Search for the cell housing the specified text and yield its [X, Y] center coordinate. 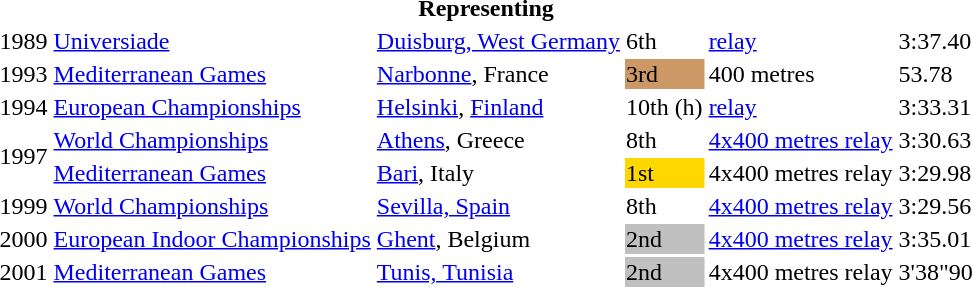
Bari, Italy [498, 173]
6th [664, 41]
400 metres [800, 74]
1st [664, 173]
European Indoor Championships [212, 239]
European Championships [212, 107]
Ghent, Belgium [498, 239]
Narbonne, France [498, 74]
Duisburg, West Germany [498, 41]
Helsinki, Finland [498, 107]
Athens, Greece [498, 140]
Sevilla, Spain [498, 206]
3rd [664, 74]
Universiade [212, 41]
Tunis, Tunisia [498, 272]
10th (h) [664, 107]
